Return (x, y) of the center of cell containing provided text 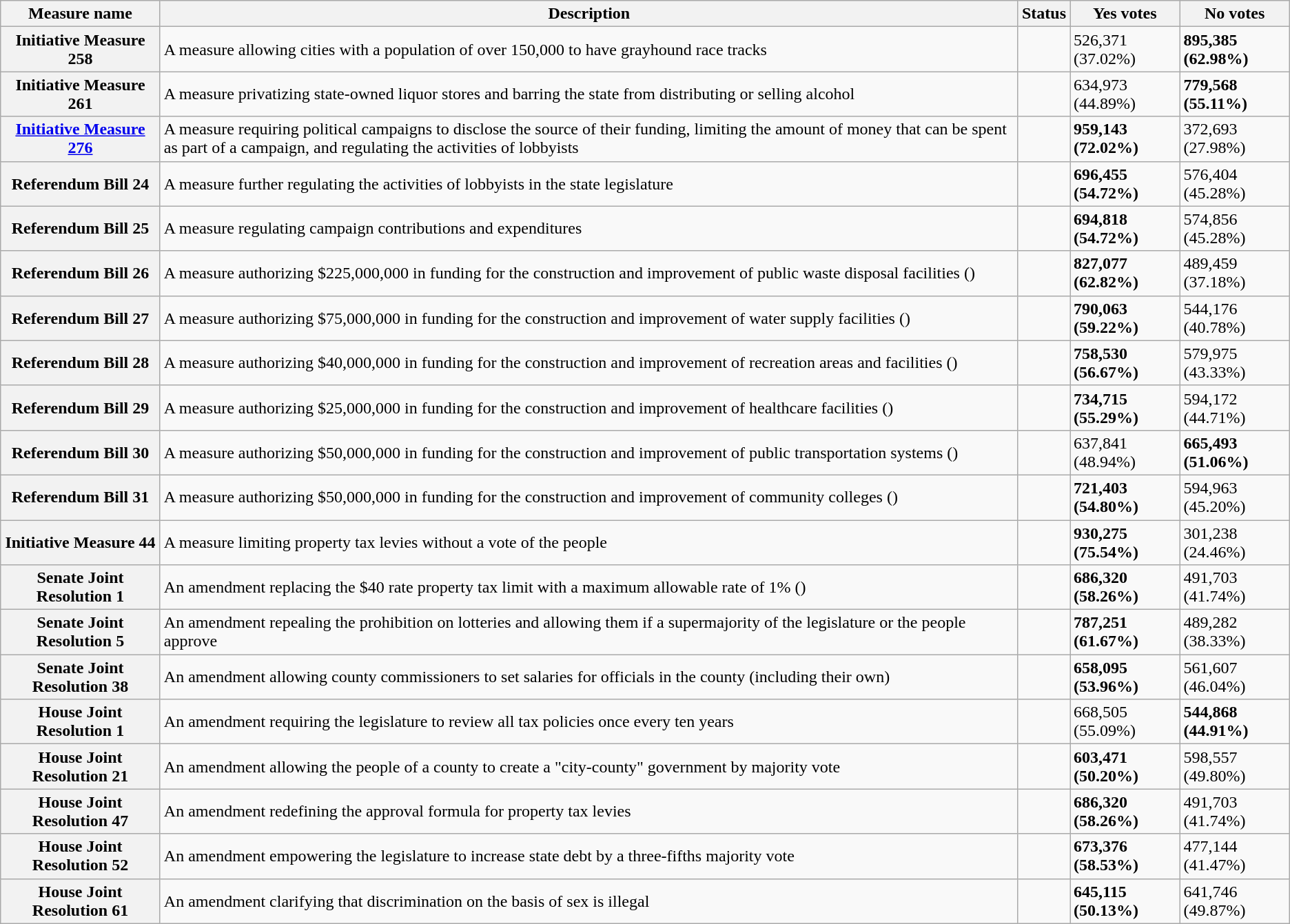
665,493 (51.06%) (1235, 452)
790,063 (59.22%) (1125, 318)
House Joint Resolution 47 (81, 812)
696,455 (54.72%) (1125, 183)
489,282 (38.33%) (1235, 633)
Initiative Measure 276 (81, 139)
489,459 (37.18%) (1235, 273)
603,471 (50.20%) (1125, 766)
A measure authorizing $25,000,000 in funding for the construction and improvement of healthcare facilities () (588, 408)
Referendum Bill 27 (81, 318)
Status (1043, 14)
An amendment replacing the $40 rate property tax limit with a maximum allowable rate of 1% () (588, 587)
779,568 (55.11%) (1235, 94)
598,557 (49.80%) (1235, 766)
A measure regulating campaign contributions and expenditures (588, 229)
694,818 (54.72%) (1125, 229)
Referendum Bill 28 (81, 362)
634,973 (44.89%) (1125, 94)
Referendum Bill 30 (81, 452)
734,715 (55.29%) (1125, 408)
658,095 (53.96%) (1125, 677)
A measure allowing cities with a population of over 150,000 to have grayhound race tracks (588, 50)
594,172 (44.71%) (1235, 408)
An amendment repealing the prohibition on lotteries and allowing them if a supermajority of the legislature or the people approve (588, 633)
An amendment clarifying that discrimination on the basis of sex is illegal (588, 901)
Referendum Bill 25 (81, 229)
Yes votes (1125, 14)
645,115 (50.13%) (1125, 901)
668,505 (55.09%) (1125, 722)
An amendment redefining the approval formula for property tax levies (588, 812)
637,841 (48.94%) (1125, 452)
No votes (1235, 14)
576,404 (45.28%) (1235, 183)
758,530 (56.67%) (1125, 362)
Referendum Bill 26 (81, 273)
561,607 (46.04%) (1235, 677)
827,077 (62.82%) (1125, 273)
641,746 (49.87%) (1235, 901)
673,376 (58.53%) (1125, 856)
A measure limiting property tax levies without a vote of the people (588, 542)
House Joint Resolution 52 (81, 856)
A measure authorizing $40,000,000 in funding for the construction and improvement of recreation areas and facilities () (588, 362)
A measure authorizing $225,000,000 in funding for the construction and improvement of public waste disposal facilities () (588, 273)
721,403 (54.80%) (1125, 497)
Initiative Measure 258 (81, 50)
579,975 (43.33%) (1235, 362)
Referendum Bill 29 (81, 408)
895,385 (62.98%) (1235, 50)
372,693 (27.98%) (1235, 139)
A measure privatizing state-owned liquor stores and barring the state from distributing or selling alcohol (588, 94)
House Joint Resolution 1 (81, 722)
477,144 (41.47%) (1235, 856)
Initiative Measure 261 (81, 94)
A measure authorizing $50,000,000 in funding for the construction and improvement of community colleges () (588, 497)
Senate Joint Resolution 5 (81, 633)
An amendment allowing county commissioners to set salaries for officials in the county (including their own) (588, 677)
A measure authorizing $50,000,000 in funding for the construction and improvement of public transportation systems () (588, 452)
An amendment allowing the people of a county to create a "city-county" government by majority vote (588, 766)
544,868 (44.91%) (1235, 722)
959,143 (72.02%) (1125, 139)
Initiative Measure 44 (81, 542)
526,371 (37.02%) (1125, 50)
An amendment empowering the legislature to increase state debt by a three-fifths majority vote (588, 856)
594,963 (45.20%) (1235, 497)
A measure further regulating the activities of lobbyists in the state legislature (588, 183)
301,238 (24.46%) (1235, 542)
An amendment requiring the legislature to review all tax policies once every ten years (588, 722)
930,275 (75.54%) (1125, 542)
Senate Joint Resolution 1 (81, 587)
574,856 (45.28%) (1235, 229)
Senate Joint Resolution 38 (81, 677)
Referendum Bill 31 (81, 497)
Measure name (81, 14)
544,176 (40.78%) (1235, 318)
Referendum Bill 24 (81, 183)
Description (588, 14)
787,251 (61.67%) (1125, 633)
House Joint Resolution 21 (81, 766)
A measure authorizing $75,000,000 in funding for the construction and improvement of water supply facilities () (588, 318)
House Joint Resolution 61 (81, 901)
